Determine the (x, y) coordinate at the center of the cell enclosing the given text.  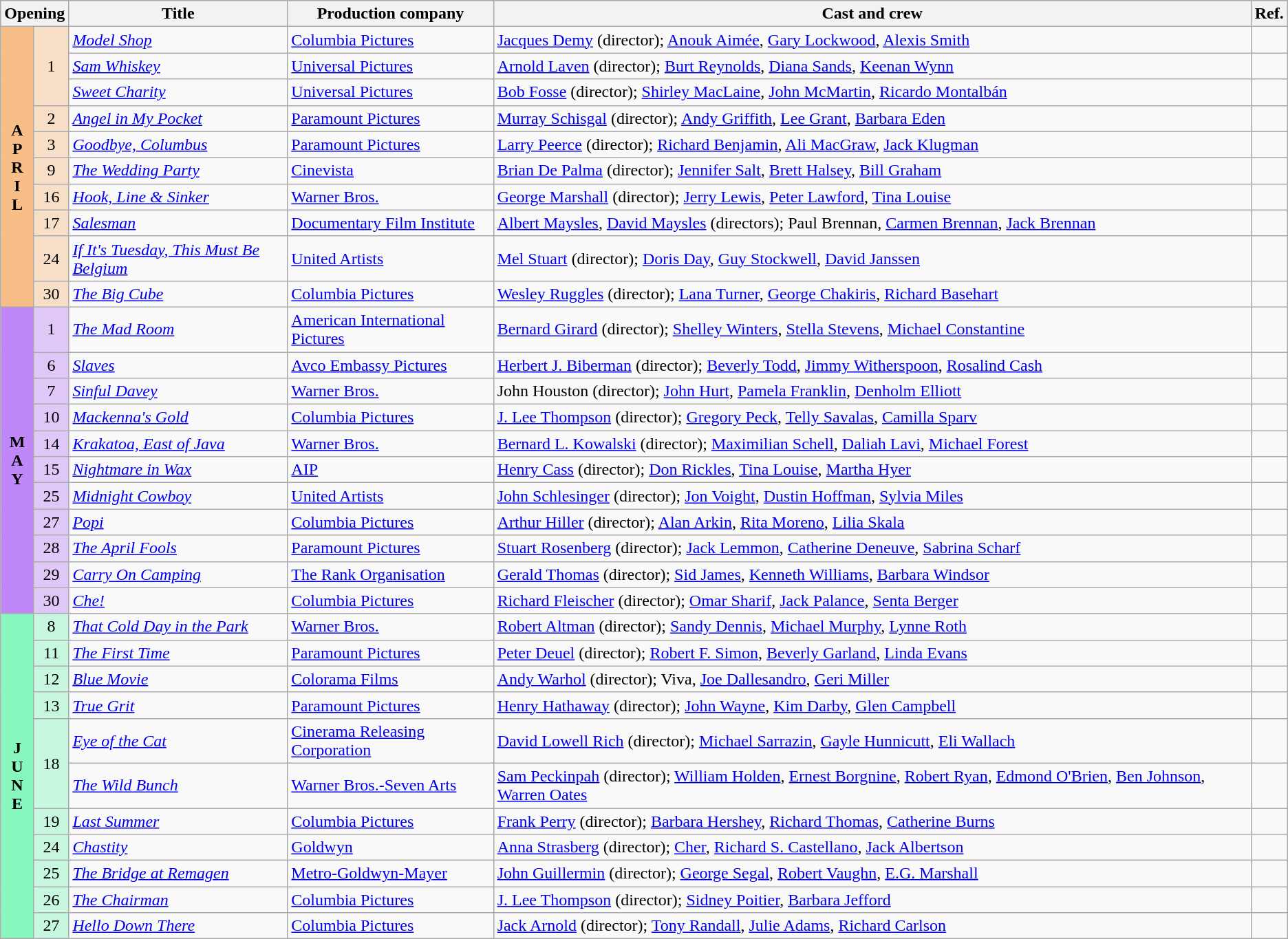
28 (51, 548)
Ref. (1269, 14)
Krakatoa, East of Java (178, 444)
Chastity (178, 848)
Cinerama Releasing Corporation (391, 740)
8 (51, 627)
Mackenna's Gold (178, 418)
The Mad Room (178, 329)
13 (51, 705)
Richard Fleischer (director); Omar Sharif, Jack Palance, Senta Berger (872, 601)
Murray Schisgal (director); Andy Griffith, Lee Grant, Barbara Eden (872, 118)
Sinful Davey (178, 391)
14 (51, 444)
15 (51, 470)
Hook, Line & Sinker (178, 197)
APRIL (18, 167)
Title (178, 14)
3 (51, 144)
Arthur Hiller (director); Alan Arkin, Rita Moreno, Lilia Skala (872, 522)
Larry Peerce (director); Richard Benjamin, Ali MacGraw, Jack Klugman (872, 144)
Mel Stuart (director); Doris Day, Guy Stockwell, David Janssen (872, 259)
Carry On Camping (178, 574)
Last Summer (178, 821)
Peter Deuel (director); Robert F. Simon, Beverly Garland, Linda Evans (872, 653)
Bernard L. Kowalski (director); Maximilian Schell, Daliah Lavi, Michael Forest (872, 444)
Nightmare in Wax (178, 470)
Metro-Goldwyn-Mayer (391, 874)
MAY (18, 460)
The Big Cube (178, 294)
AIP (391, 470)
John Schlesinger (director); Jon Voight, Dustin Hoffman, Sylvia Miles (872, 496)
Cinevista (391, 171)
2 (51, 118)
JUNE (18, 776)
George Marshall (director); Jerry Lewis, Peter Lawford, Tina Louise (872, 197)
The Wild Bunch (178, 786)
Goldwyn (391, 848)
The Chairman (178, 900)
Sam Whiskey (178, 66)
Popi (178, 522)
26 (51, 900)
Bob Fosse (director); Shirley MacLaine, John McMartin, Ricardo Montalbán (872, 92)
Blue Movie (178, 679)
Frank Perry (director); Barbara Hershey, Richard Thomas, Catherine Burns (872, 821)
12 (51, 679)
Salesman (178, 223)
Jack Arnold (director); Tony Randall, Julie Adams, Richard Carlson (872, 926)
Henry Cass (director); Don Rickles, Tina Louise, Martha Hyer (872, 470)
Robert Altman (director); Sandy Dennis, Michael Murphy, Lynne Roth (872, 627)
Sam Peckinpah (director); William Holden, Ernest Borgnine, Robert Ryan, Edmond O'Brien, Ben Johnson, Warren Oates (872, 786)
If It's Tuesday, This Must Be Belgium (178, 259)
That Cold Day in the Park (178, 627)
John Guillermin (director); George Segal, Robert Vaughn, E.G. Marshall (872, 874)
The Wedding Party (178, 171)
Opening (34, 14)
Jacques Demy (director); Anouk Aimée, Gary Lockwood, Alexis Smith (872, 40)
John Houston (director); John Hurt, Pamela Franklin, Denholm Elliott (872, 391)
Cast and crew (872, 14)
Avco Embassy Pictures (391, 365)
The April Fools (178, 548)
Production company (391, 14)
Documentary Film Institute (391, 223)
Albert Maysles, David Maysles (directors); Paul Brennan, Carmen Brennan, Jack Brennan (872, 223)
Model Shop (178, 40)
Anna Strasberg (director); Cher, Richard S. Castellano, Jack Albertson (872, 848)
J. Lee Thompson (director); Sidney Poitier, Barbara Jefford (872, 900)
Andy Warhol (director); Viva, Joe Dallesandro, Geri Miller (872, 679)
Sweet Charity (178, 92)
Arnold Laven (director); Burt Reynolds, Diana Sands, Keenan Wynn (872, 66)
17 (51, 223)
David Lowell Rich (director); Michael Sarrazin, Gayle Hunnicutt, Eli Wallach (872, 740)
The Bridge at Remagen (178, 874)
Henry Hathaway (director); John Wayne, Kim Darby, Glen Campbell (872, 705)
Herbert J. Biberman (director); Beverly Todd, Jimmy Witherspoon, Rosalind Cash (872, 365)
Slaves (178, 365)
9 (51, 171)
Wesley Ruggles (director); Lana Turner, George Chakiris, Richard Basehart (872, 294)
Brian De Palma (director); Jennifer Salt, Brett Halsey, Bill Graham (872, 171)
Colorama Films (391, 679)
19 (51, 821)
Warner Bros.-Seven Arts (391, 786)
Stuart Rosenberg (director); Jack Lemmon, Catherine Deneuve, Sabrina Scharf (872, 548)
16 (51, 197)
10 (51, 418)
The First Time (178, 653)
18 (51, 763)
Hello Down There (178, 926)
American International Pictures (391, 329)
6 (51, 365)
Che! (178, 601)
True Grit (178, 705)
Goodbye, Columbus (178, 144)
7 (51, 391)
Eye of the Cat (178, 740)
29 (51, 574)
Midnight Cowboy (178, 496)
Angel in My Pocket (178, 118)
Bernard Girard (director); Shelley Winters, Stella Stevens, Michael Constantine (872, 329)
11 (51, 653)
J. Lee Thompson (director); Gregory Peck, Telly Savalas, Camilla Sparv (872, 418)
Gerald Thomas (director); Sid James, Kenneth Williams, Barbara Windsor (872, 574)
The Rank Organisation (391, 574)
